Return (X, Y) of the center of cell containing provided text 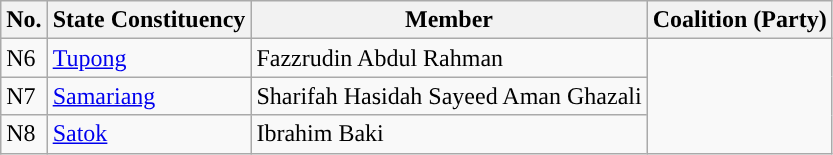
Samariang (149, 96)
N8 (24, 134)
Tupong (149, 58)
Ibrahim Baki (449, 134)
State Constituency (149, 20)
Member (449, 20)
Coalition (Party) (740, 20)
Satok (149, 134)
Fazzrudin Abdul Rahman (449, 58)
N7 (24, 96)
N6 (24, 58)
No. (24, 20)
Sharifah Hasidah Sayeed Aman Ghazali (449, 96)
